Scan for the cell matching the given text and deliver its (X, Y) coordinate at center. 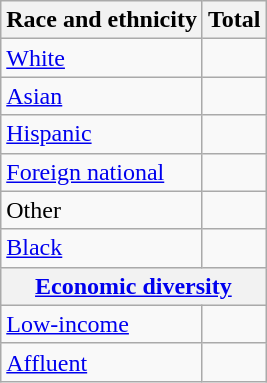
Black (102, 248)
Hispanic (102, 134)
Race and ethnicity (102, 20)
White (102, 58)
Foreign national (102, 172)
Low-income (102, 324)
Total (234, 20)
Economic diversity (134, 286)
Affluent (102, 362)
Asian (102, 96)
Other (102, 210)
